Search for the cell housing the specified text and yield its (X, Y) center coordinate. 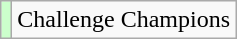
Challenge Champions (124, 20)
